For the text-containing cell, return its midpoint in (X, Y) coordinate format. 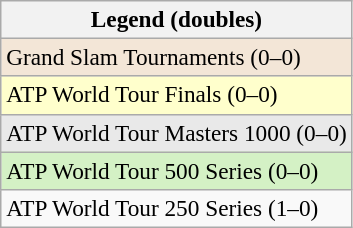
ATP World Tour Finals (0–0) (176, 95)
Grand Slam Tournaments (0–0) (176, 57)
ATP World Tour 500 Series (0–0) (176, 170)
Legend (doubles) (176, 19)
ATP World Tour Masters 1000 (0–0) (176, 133)
ATP World Tour 250 Series (1–0) (176, 208)
